Pinpoint the cell where the given text exists, returning its [x, y] midpoint coordinate. 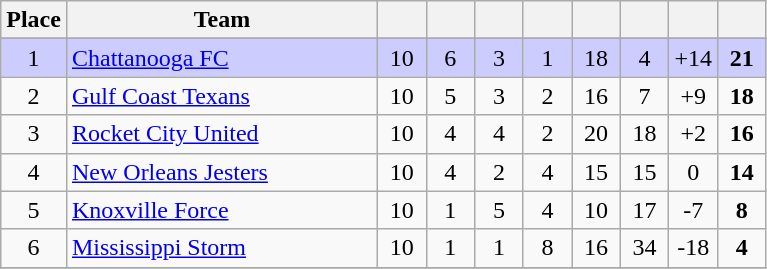
Place [34, 20]
Chattanooga FC [222, 58]
7 [644, 96]
20 [596, 134]
+14 [694, 58]
-7 [694, 210]
Mississippi Storm [222, 248]
Rocket City United [222, 134]
Knoxville Force [222, 210]
+2 [694, 134]
14 [742, 172]
+9 [694, 96]
Gulf Coast Texans [222, 96]
0 [694, 172]
Team [222, 20]
34 [644, 248]
-18 [694, 248]
17 [644, 210]
21 [742, 58]
New Orleans Jesters [222, 172]
